Provide the (x, y) coordinate of the cell's center where the given text is located.  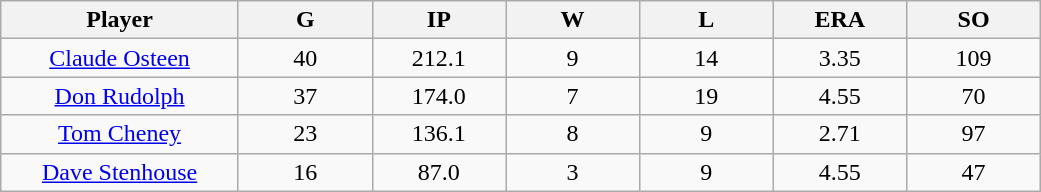
L (706, 20)
G (305, 20)
23 (305, 134)
IP (439, 20)
16 (305, 172)
Tom Cheney (120, 134)
97 (974, 134)
7 (573, 96)
SO (974, 20)
174.0 (439, 96)
Player (120, 20)
47 (974, 172)
ERA (840, 20)
3 (573, 172)
8 (573, 134)
Claude Osteen (120, 58)
2.71 (840, 134)
19 (706, 96)
Don Rudolph (120, 96)
212.1 (439, 58)
136.1 (439, 134)
W (573, 20)
109 (974, 58)
3.35 (840, 58)
37 (305, 96)
70 (974, 96)
40 (305, 58)
14 (706, 58)
87.0 (439, 172)
Dave Stenhouse (120, 172)
